From the cell containing the given text, extract its center point as [X, Y] coordinate. 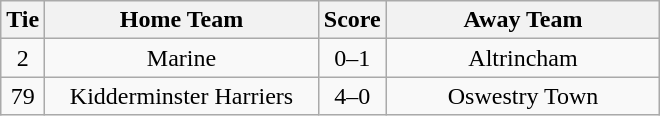
0–1 [352, 58]
Oswestry Town [523, 96]
Home Team [182, 20]
Altrincham [523, 58]
79 [23, 96]
Score [352, 20]
Marine [182, 58]
Kidderminster Harriers [182, 96]
4–0 [352, 96]
Away Team [523, 20]
2 [23, 58]
Tie [23, 20]
